Identify which cell holds the provided text, then report its [X, Y] central coordinate. 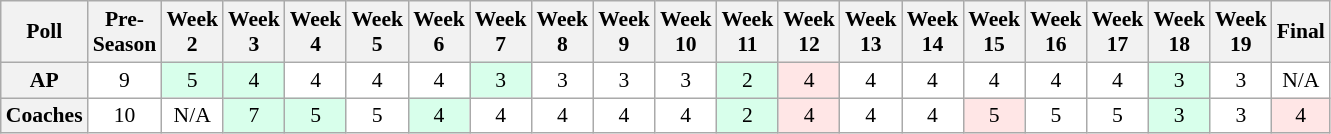
Week11 [748, 32]
Pre-Season [125, 32]
7 [254, 116]
Week6 [439, 32]
Week19 [1241, 32]
Week9 [624, 32]
Week12 [809, 32]
Week15 [994, 32]
10 [125, 116]
Week17 [1118, 32]
Week8 [562, 32]
Week3 [254, 32]
9 [125, 80]
Week4 [316, 32]
Week10 [686, 32]
Week14 [933, 32]
Week16 [1056, 32]
Week13 [871, 32]
Week18 [1179, 32]
Week5 [377, 32]
Final [1301, 32]
Week2 [192, 32]
Poll [44, 32]
Week7 [501, 32]
Coaches [44, 116]
AP [44, 80]
